Provide the (x, y) coordinate of the cell's center where the given text is located.  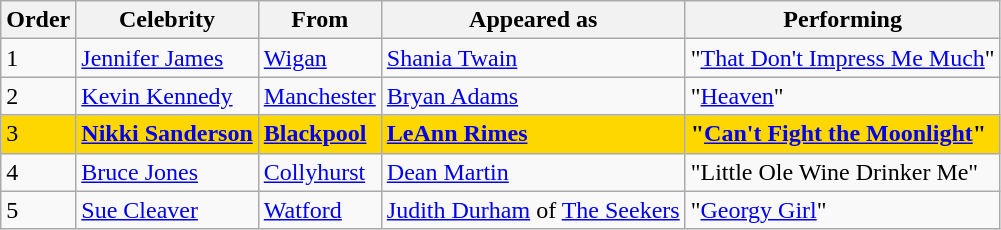
"That Don't Impress Me Much" (842, 58)
Bryan Adams (533, 96)
4 (38, 172)
Jennifer James (167, 58)
"Georgy Girl" (842, 210)
Celebrity (167, 20)
Blackpool (320, 134)
Bruce Jones (167, 172)
1 (38, 58)
Collyhurst (320, 172)
Kevin Kennedy (167, 96)
3 (38, 134)
"Can't Fight the Moonlight" (842, 134)
"Little Ole Wine Drinker Me" (842, 172)
Sue Cleaver (167, 210)
Appeared as (533, 20)
2 (38, 96)
Judith Durham of The Seekers (533, 210)
Shania Twain (533, 58)
Watford (320, 210)
LeAnn Rimes (533, 134)
Performing (842, 20)
Wigan (320, 58)
Dean Martin (533, 172)
Manchester (320, 96)
"Heaven" (842, 96)
From (320, 20)
Nikki Sanderson (167, 134)
Order (38, 20)
5 (38, 210)
